Extract the [X, Y] coordinate from the center of the cell holding the provided text.  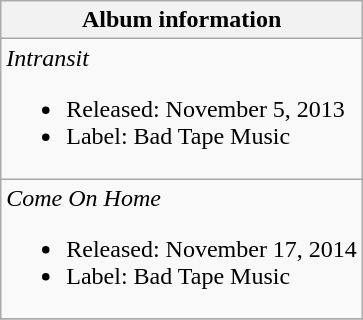
Come On HomeReleased: November 17, 2014Label: Bad Tape Music [182, 249]
IntransitReleased: November 5, 2013Label: Bad Tape Music [182, 109]
Album information [182, 20]
